Capture the cell that displays the provided text and extract its (X, Y) central coordinate. 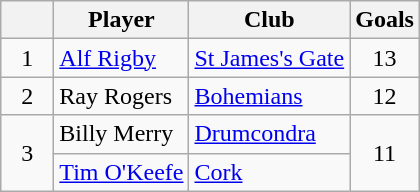
Billy Merry (122, 134)
1 (28, 58)
Club (270, 20)
3 (28, 153)
St James's Gate (270, 58)
13 (385, 58)
12 (385, 96)
Cork (270, 172)
11 (385, 153)
Goals (385, 20)
Bohemians (270, 96)
Ray Rogers (122, 96)
Alf Rigby (122, 58)
2 (28, 96)
Tim O'Keefe (122, 172)
Drumcondra (270, 134)
Player (122, 20)
